From the cell containing the given text, extract its center point as [x, y] coordinate. 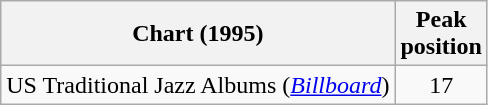
Chart (1995) [198, 34]
17 [441, 85]
Peakposition [441, 34]
US Traditional Jazz Albums (Billboard) [198, 85]
